Determine the (x, y) coordinate at the center of the cell enclosing the given text.  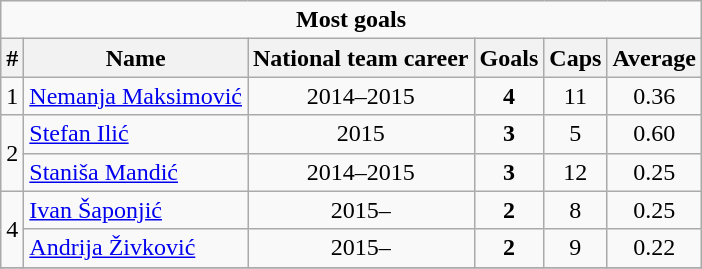
Goals (509, 58)
12 (576, 172)
National team career (362, 58)
8 (576, 210)
0.60 (654, 134)
# (12, 58)
9 (576, 248)
0.22 (654, 248)
Ivan Šaponjić (136, 210)
0.36 (654, 96)
Nemanja Maksimović (136, 96)
1 (12, 96)
Staniša Mandić (136, 172)
Andrija Živković (136, 248)
11 (576, 96)
2015 (362, 134)
Caps (576, 58)
Stefan Ilić (136, 134)
5 (576, 134)
Average (654, 58)
Name (136, 58)
Most goals (352, 20)
